Pinpoint the cell where the given text exists, returning its (X, Y) midpoint coordinate. 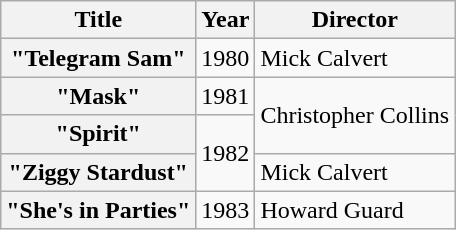
1983 (226, 210)
"Ziggy Stardust" (98, 172)
1981 (226, 96)
"Mask" (98, 96)
1980 (226, 58)
"She's in Parties" (98, 210)
1982 (226, 153)
Title (98, 20)
Howard Guard (355, 210)
Year (226, 20)
"Spirit" (98, 134)
"Telegram Sam" (98, 58)
Christopher Collins (355, 115)
Director (355, 20)
